Provide the [x, y] coordinate of the cell's center where the given text is located.  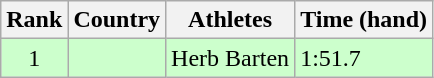
1 [34, 58]
1:51.7 [364, 58]
Country [117, 20]
Time (hand) [364, 20]
Rank [34, 20]
Herb Barten [230, 58]
Athletes [230, 20]
